Return the [X, Y] coordinate for the center point of the cell that contains the specified text.  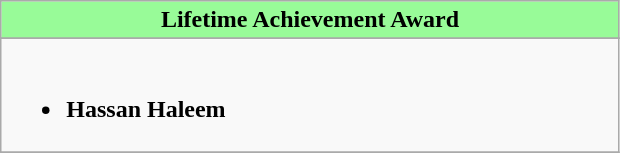
Lifetime Achievement Award [310, 20]
Hassan Haleem [310, 96]
